Output the (x, y) coordinate of the center of the cell containing the given text.  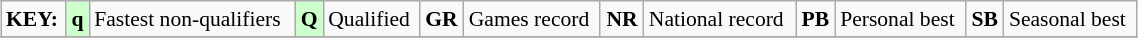
q (78, 19)
PB (816, 19)
Qualified (371, 19)
KEY: (34, 19)
Fastest non-qualifiers (192, 19)
Games record (532, 19)
Seasonal best (1070, 19)
Q (309, 19)
Personal best (900, 19)
NR (622, 19)
SB (985, 19)
GR (442, 19)
National record (720, 19)
